Locate the cell with the specified text and output its (x, y) center coordinate. 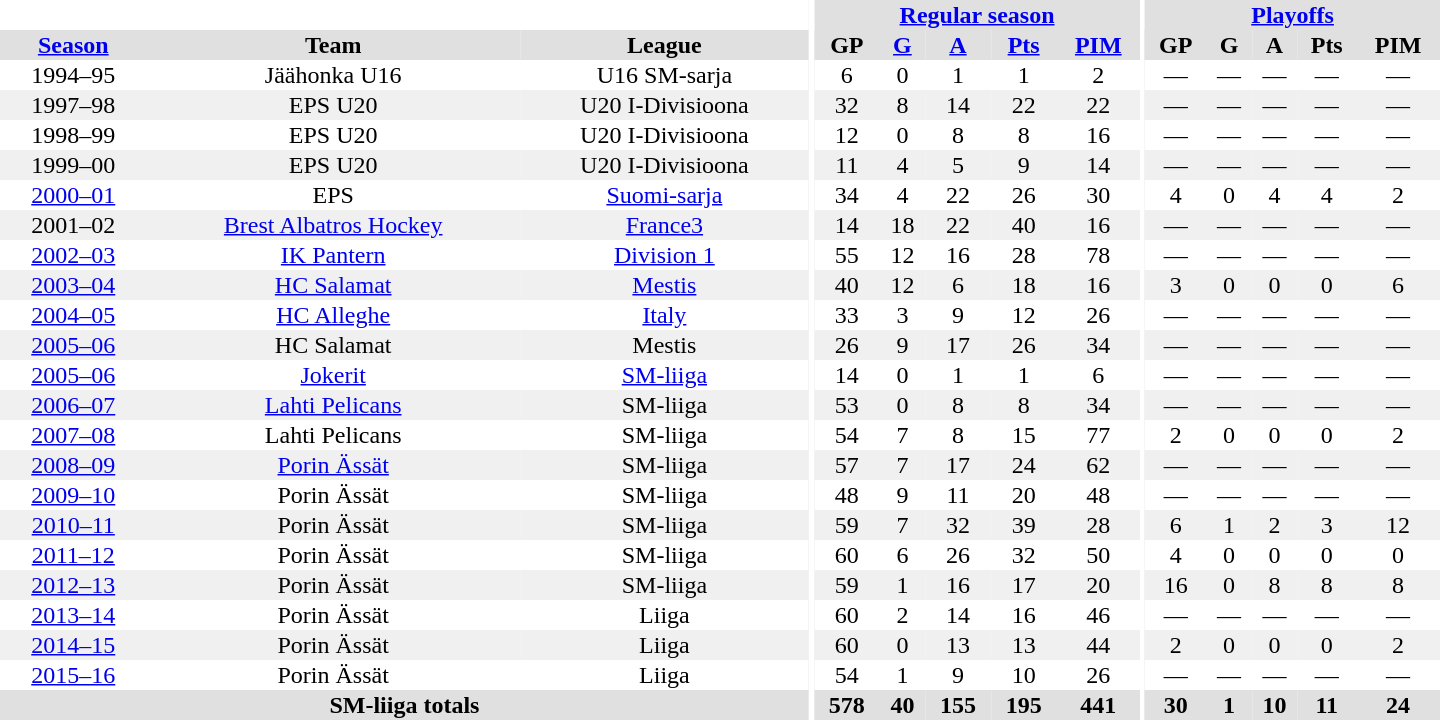
2015–16 (74, 675)
578 (847, 705)
55 (847, 255)
Playoffs (1292, 15)
2008–09 (74, 465)
Team (334, 45)
2013–14 (74, 615)
441 (1098, 705)
62 (1098, 465)
Regular season (977, 15)
15 (1024, 435)
33 (847, 315)
2010–11 (74, 525)
155 (958, 705)
Suomi-sarja (664, 195)
Season (74, 45)
1999–00 (74, 165)
2014–15 (74, 645)
46 (1098, 615)
195 (1024, 705)
1998–99 (74, 135)
5 (958, 165)
39 (1024, 525)
1997–98 (74, 105)
2004–05 (74, 315)
2012–13 (74, 585)
2000–01 (74, 195)
50 (1098, 555)
2003–04 (74, 285)
2001–02 (74, 225)
78 (1098, 255)
Jokerit (334, 375)
League (664, 45)
Italy (664, 315)
2011–12 (74, 555)
1994–95 (74, 75)
HC Alleghe (334, 315)
Division 1 (664, 255)
France3 (664, 225)
IK Pantern (334, 255)
57 (847, 465)
44 (1098, 645)
Brest Albatros Hockey (334, 225)
EPS (334, 195)
2007–08 (74, 435)
U16 SM-sarja (664, 75)
2009–10 (74, 495)
SM-liiga totals (404, 705)
53 (847, 405)
77 (1098, 435)
2002–03 (74, 255)
Jäähonka U16 (334, 75)
2006–07 (74, 405)
